Find where the given text appears and provide that cell's center as (X, Y) coordinate. 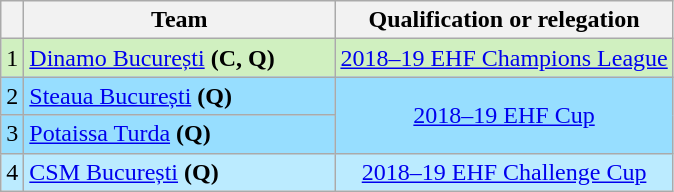
Dinamo București (C, Q) (180, 58)
CSM București (Q) (180, 172)
3 (12, 134)
Qualification or relegation (504, 20)
4 (12, 172)
Team (180, 20)
Potaissa Turda (Q) (180, 134)
2018–19 EHF Challenge Cup (504, 172)
1 (12, 58)
Steaua București (Q) (180, 96)
2018–19 EHF Champions League (504, 58)
2 (12, 96)
2018–19 EHF Cup (504, 115)
